Pinpoint the cell where the given text exists, returning its (x, y) midpoint coordinate. 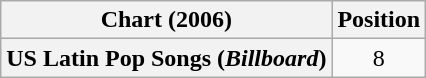
US Latin Pop Songs (Billboard) (166, 58)
Position (379, 20)
8 (379, 58)
Chart (2006) (166, 20)
